From the cell containing the given text, extract its center point as [X, Y] coordinate. 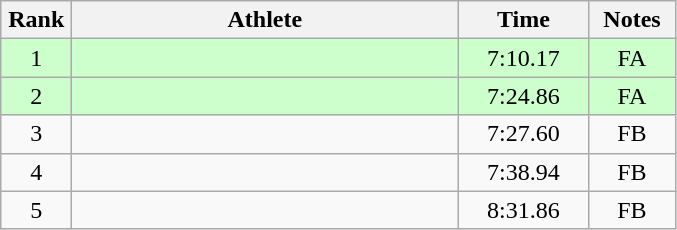
7:27.60 [524, 134]
Notes [632, 20]
5 [36, 210]
Time [524, 20]
Athlete [265, 20]
7:10.17 [524, 58]
4 [36, 172]
3 [36, 134]
8:31.86 [524, 210]
7:24.86 [524, 96]
7:38.94 [524, 172]
1 [36, 58]
2 [36, 96]
Rank [36, 20]
